Detect which cell encompasses the target text, then output its [x, y] center coordinate. 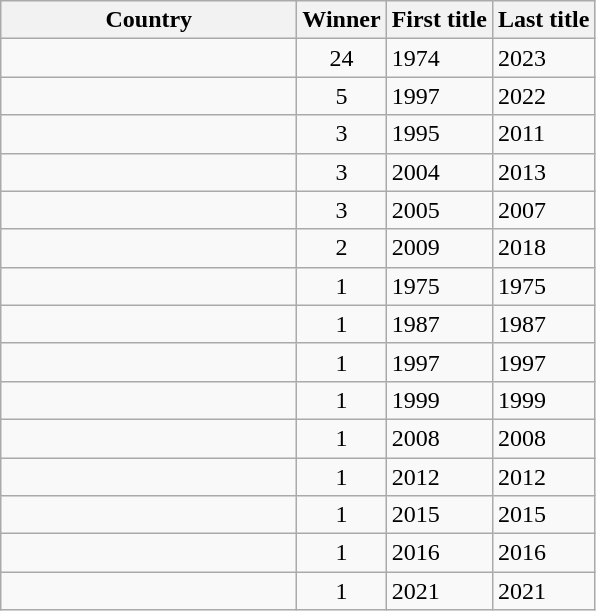
1995 [439, 134]
2023 [543, 58]
2013 [543, 172]
1974 [439, 58]
2022 [543, 96]
Winner [342, 20]
2005 [439, 210]
First title [439, 20]
Last title [543, 20]
5 [342, 96]
24 [342, 58]
2018 [543, 248]
2009 [439, 248]
2 [342, 248]
2011 [543, 134]
2007 [543, 210]
Country [149, 20]
2004 [439, 172]
